Determine the (x, y) coordinate at the center of the cell enclosing the given text.  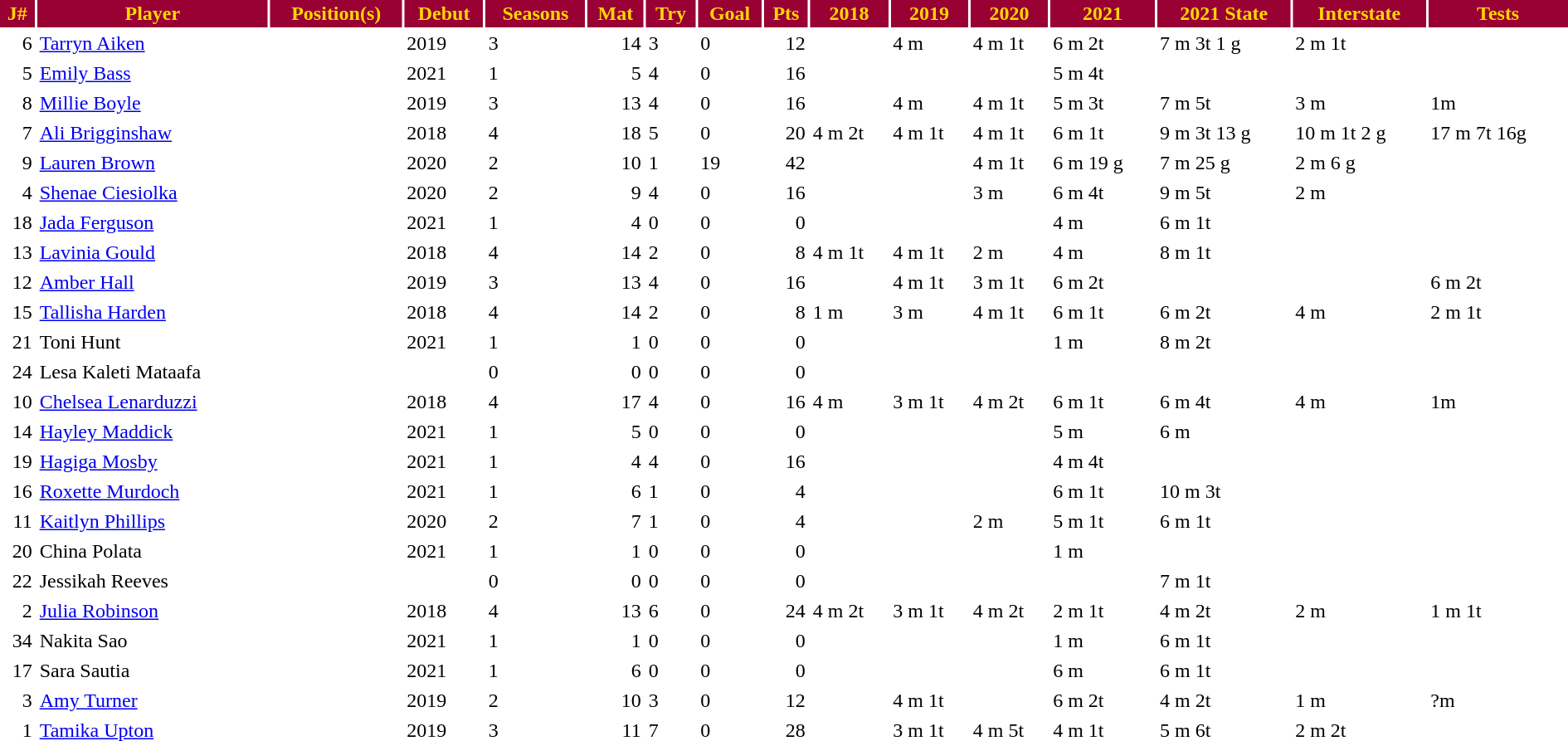
11 (17, 521)
Tarryn Aiken (153, 43)
Try (671, 13)
8 m 1t (1224, 252)
7 m 1t (1224, 581)
10 m 3t (1224, 491)
1 m 1t (1498, 611)
Ali Brigginshaw (153, 133)
Kaitlyn Phillips (153, 521)
Julia Robinson (153, 611)
5 m 3t (1103, 103)
Chelsea Lenarduzzi (153, 402)
Debut (443, 13)
2 m 6 g (1359, 163)
22 (17, 581)
Goal (730, 13)
Amber Hall (153, 282)
21 (17, 342)
7 m 25 g (1224, 163)
Shenae Ciesiolka (153, 193)
Jessikah Reeves (153, 581)
10 m 1t 2 g (1359, 133)
Player (153, 13)
Millie Boyle (153, 103)
5 m (1103, 431)
Hayley Maddick (153, 431)
34 (17, 641)
Position(s) (336, 13)
Tests (1498, 13)
9 m 3t 13 g (1224, 133)
Jada Ferguson (153, 222)
Nakita Sao (153, 641)
Lavinia Gould (153, 252)
Sara Sautia (153, 670)
42 (786, 163)
17 m 7t 16g (1498, 133)
Mat (616, 13)
Tallisha Harden (153, 312)
Emily Bass (153, 73)
15 (17, 312)
Interstate (1359, 13)
Roxette Murdoch (153, 491)
8 m 2t (1224, 342)
5 m 1t (1103, 521)
?m (1498, 700)
Toni Hunt (153, 342)
China Polata (153, 551)
7 m 3t 1 g (1224, 43)
Pts (786, 13)
2021 State (1224, 13)
5 m 4t (1103, 73)
J# (17, 13)
9 m 5t (1224, 193)
Hagiga Mosby (153, 461)
6 m 19 g (1103, 163)
Lesa Kaleti Mataafa (153, 372)
7 m 5t (1224, 103)
Lauren Brown (153, 163)
Amy Turner (153, 700)
Seasons (536, 13)
4 m 4t (1103, 461)
